Return the [x, y] coordinate for the center point of the cell that contains the specified text.  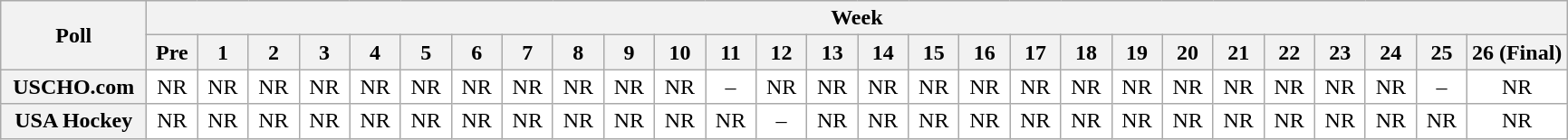
Poll [74, 35]
18 [1086, 52]
22 [1289, 52]
4 [375, 52]
7 [527, 52]
16 [985, 52]
6 [476, 52]
Week [857, 18]
24 [1390, 52]
20 [1188, 52]
13 [832, 52]
5 [426, 52]
10 [679, 52]
25 [1441, 52]
2 [274, 52]
Pre [172, 52]
3 [324, 52]
8 [578, 52]
26 (Final) [1516, 52]
USCHO.com [74, 87]
USA Hockey [74, 121]
17 [1035, 52]
9 [629, 52]
12 [782, 52]
19 [1137, 52]
23 [1340, 52]
1 [223, 52]
21 [1238, 52]
14 [883, 52]
11 [730, 52]
15 [934, 52]
